Pinpoint the cell where the given text exists, returning its (x, y) midpoint coordinate. 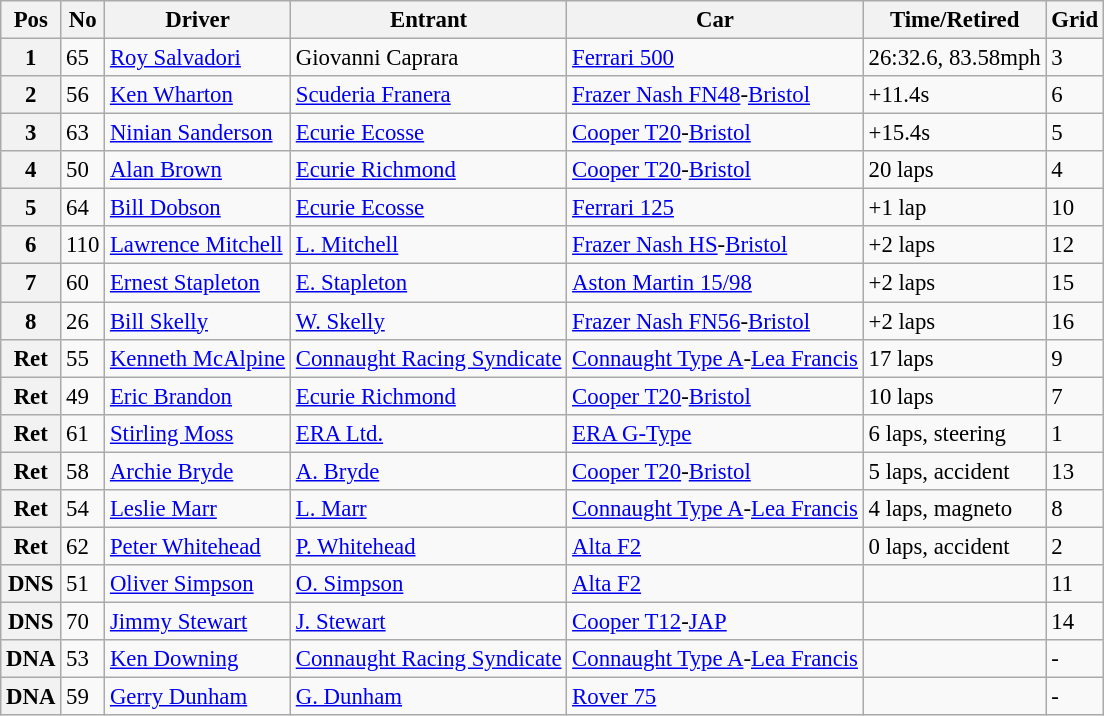
L. Marr (428, 509)
50 (83, 170)
Leslie Marr (198, 509)
ERA G-Type (715, 433)
9 (1074, 358)
26 (83, 321)
Peter Whitehead (198, 546)
G. Dunham (428, 697)
63 (83, 133)
E. Stapleton (428, 283)
Driver (198, 20)
Frazer Nash HS-Bristol (715, 245)
Entrant (428, 20)
Stirling Moss (198, 433)
15 (1074, 283)
L. Mitchell (428, 245)
60 (83, 283)
Grid (1074, 20)
Scuderia Franera (428, 95)
Ninian Sanderson (198, 133)
10 laps (954, 396)
4 laps, magneto (954, 509)
Car (715, 20)
ERA Ltd. (428, 433)
Frazer Nash FN48-Bristol (715, 95)
J. Stewart (428, 621)
Eric Brandon (198, 396)
Oliver Simpson (198, 584)
Ernest Stapleton (198, 283)
+15.4s (954, 133)
Alan Brown (198, 170)
P. Whitehead (428, 546)
10 (1074, 208)
Cooper T12-JAP (715, 621)
59 (83, 697)
Ken Downing (198, 659)
Giovanni Caprara (428, 58)
54 (83, 509)
W. Skelly (428, 321)
110 (83, 245)
5 laps, accident (954, 471)
No (83, 20)
53 (83, 659)
13 (1074, 471)
O. Simpson (428, 584)
14 (1074, 621)
20 laps (954, 170)
Rover 75 (715, 697)
49 (83, 396)
Ferrari 500 (715, 58)
61 (83, 433)
11 (1074, 584)
17 laps (954, 358)
12 (1074, 245)
70 (83, 621)
55 (83, 358)
65 (83, 58)
16 (1074, 321)
Bill Dobson (198, 208)
Bill Skelly (198, 321)
Archie Bryde (198, 471)
Pos (31, 20)
0 laps, accident (954, 546)
Roy Salvadori (198, 58)
Aston Martin 15/98 (715, 283)
Gerry Dunham (198, 697)
58 (83, 471)
Time/Retired (954, 20)
6 laps, steering (954, 433)
Lawrence Mitchell (198, 245)
+1 lap (954, 208)
A. Bryde (428, 471)
Ken Wharton (198, 95)
+11.4s (954, 95)
64 (83, 208)
Kenneth McAlpine (198, 358)
Jimmy Stewart (198, 621)
51 (83, 584)
62 (83, 546)
56 (83, 95)
26:32.6, 83.58mph (954, 58)
Frazer Nash FN56-Bristol (715, 321)
Ferrari 125 (715, 208)
